For the text-containing cell, return its midpoint in [X, Y] coordinate format. 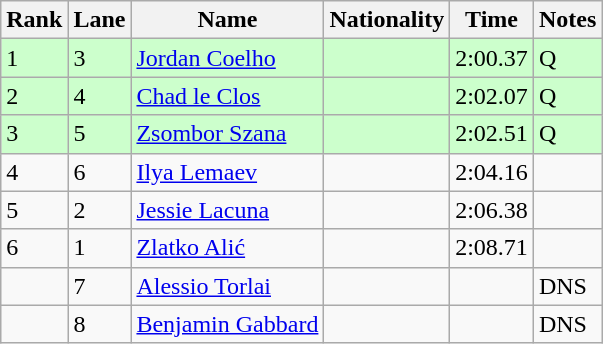
2:08.71 [492, 248]
Benjamin Gabbard [228, 324]
Jordan Coelho [228, 58]
Zsombor Szana [228, 134]
Nationality [387, 20]
Chad le Clos [228, 96]
Time [492, 20]
2:02.07 [492, 96]
2:04.16 [492, 172]
Lane [100, 20]
Zlatko Alić [228, 248]
Rank [34, 20]
Ilya Lemaev [228, 172]
8 [100, 324]
Alessio Torlai [228, 286]
Notes [567, 20]
7 [100, 286]
2:06.38 [492, 210]
2:02.51 [492, 134]
Jessie Lacuna [228, 210]
Name [228, 20]
2:00.37 [492, 58]
